Output the [X, Y] coordinate of the center of the cell containing the given text.  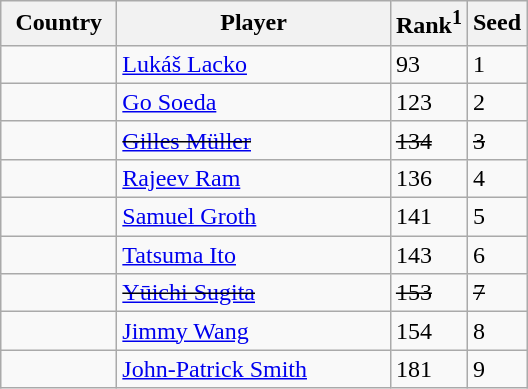
2 [496, 102]
Lukáš Lacko [254, 64]
134 [428, 140]
123 [428, 102]
Rank1 [428, 24]
Samuel Groth [254, 217]
154 [428, 331]
Seed [496, 24]
7 [496, 293]
8 [496, 331]
John-Patrick Smith [254, 369]
136 [428, 178]
153 [428, 293]
1 [496, 64]
4 [496, 178]
Yūichi Sugita [254, 293]
Tatsuma Ito [254, 255]
181 [428, 369]
Country [59, 24]
141 [428, 217]
5 [496, 217]
Go Soeda [254, 102]
3 [496, 140]
Jimmy Wang [254, 331]
93 [428, 64]
Gilles Müller [254, 140]
Rajeev Ram [254, 178]
9 [496, 369]
6 [496, 255]
Player [254, 24]
143 [428, 255]
